Detect which cell encompasses the target text, then output its (X, Y) center coordinate. 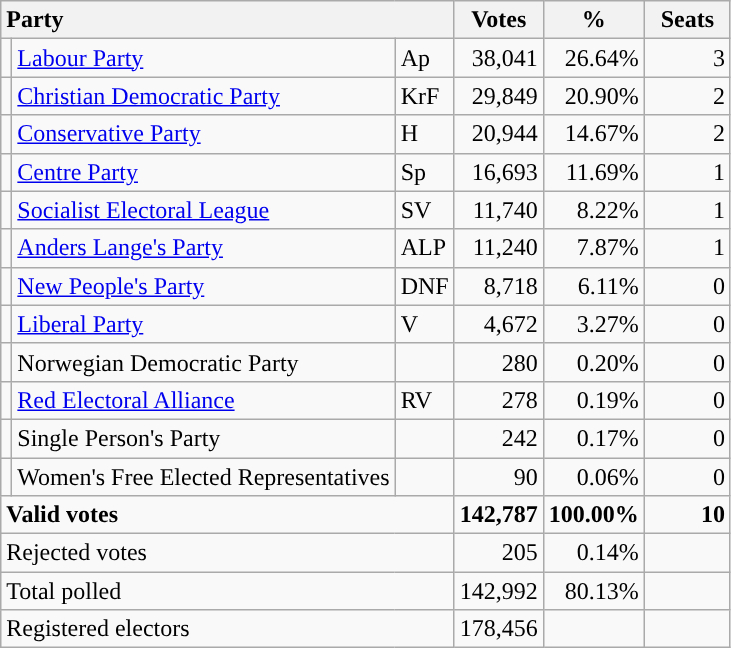
Registered electors (228, 629)
8,718 (498, 286)
11,740 (498, 210)
14.67% (594, 134)
Socialist Electoral League (204, 210)
0.17% (594, 438)
Christian Democratic Party (204, 96)
7.87% (594, 248)
0.19% (594, 400)
20.90% (594, 96)
Sp (424, 172)
142,787 (498, 515)
Valid votes (228, 515)
0.14% (594, 553)
20,944 (498, 134)
3.27% (594, 324)
SV (424, 210)
10 (687, 515)
11.69% (594, 172)
KrF (424, 96)
V (424, 324)
New People's Party (204, 286)
205 (498, 553)
Rejected votes (228, 553)
8.22% (594, 210)
3 (687, 58)
280 (498, 362)
Red Electoral Alliance (204, 400)
DNF (424, 286)
90 (498, 477)
Labour Party (204, 58)
H (424, 134)
Party (228, 20)
Anders Lange's Party (204, 248)
4,672 (498, 324)
242 (498, 438)
Liberal Party (204, 324)
Norwegian Democratic Party (204, 362)
Women's Free Elected Representatives (204, 477)
Ap (424, 58)
100.00% (594, 515)
Conservative Party (204, 134)
ALP (424, 248)
0.06% (594, 477)
Single Person's Party (204, 438)
% (594, 20)
178,456 (498, 629)
0.20% (594, 362)
Centre Party (204, 172)
278 (498, 400)
Votes (498, 20)
26.64% (594, 58)
RV (424, 400)
11,240 (498, 248)
142,992 (498, 591)
Total polled (228, 591)
6.11% (594, 286)
Seats (687, 20)
29,849 (498, 96)
80.13% (594, 591)
38,041 (498, 58)
16,693 (498, 172)
